Find where the given text appears and provide that cell's center as (x, y) coordinate. 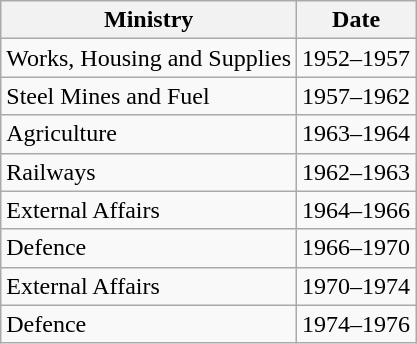
Steel Mines and Fuel (149, 96)
Ministry (149, 20)
1964–1966 (356, 210)
1952–1957 (356, 58)
1966–1970 (356, 248)
Works, Housing and Supplies (149, 58)
Date (356, 20)
Railways (149, 172)
1957–1962 (356, 96)
Agriculture (149, 134)
1962–1963 (356, 172)
1963–1964 (356, 134)
1970–1974 (356, 286)
1974–1976 (356, 324)
